Extract the (x, y) coordinate from the center of the cell holding the provided text.  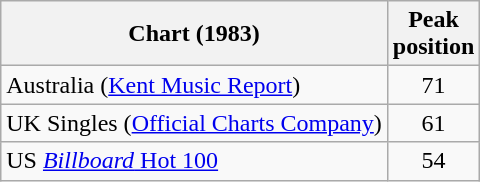
54 (433, 161)
US Billboard Hot 100 (194, 161)
UK Singles (Official Charts Company) (194, 123)
Chart (1983) (194, 34)
Australia (Kent Music Report) (194, 85)
Peak position (433, 34)
61 (433, 123)
71 (433, 85)
